Pinpoint the cell where the given text exists, returning its [X, Y] midpoint coordinate. 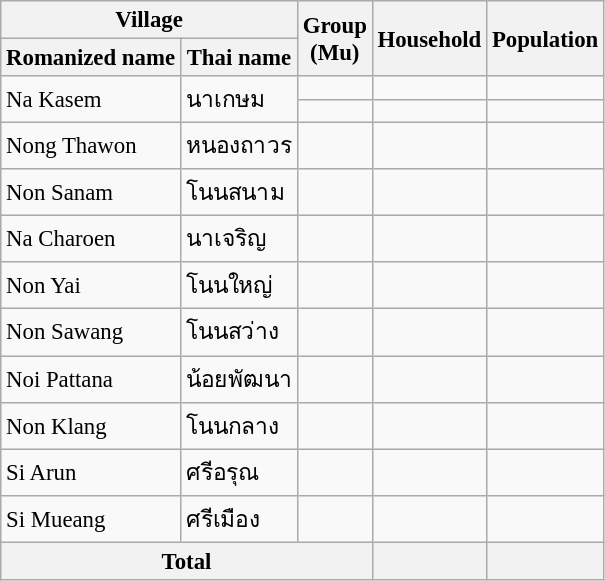
Noi Pattana [91, 380]
Romanized name [91, 58]
Na Kasem [91, 100]
น้อยพัฒนา [238, 380]
Thai name [238, 58]
นาเจริญ [238, 240]
โนนสนาม [238, 192]
Na Charoen [91, 240]
โนนสว่าง [238, 332]
Village [150, 20]
Population [546, 38]
ศรีอรุณ [238, 472]
โนนกลาง [238, 426]
Household [429, 38]
ศรีเมือง [238, 518]
Si Mueang [91, 518]
Si Arun [91, 472]
Non Klang [91, 426]
หนองถาวร [238, 146]
Total [186, 561]
Non Sawang [91, 332]
โนนใหญ่ [238, 286]
Group(Mu) [334, 38]
นาเกษม [238, 100]
Non Sanam [91, 192]
Non Yai [91, 286]
Nong Thawon [91, 146]
